Return [x, y] of the center of cell containing provided text 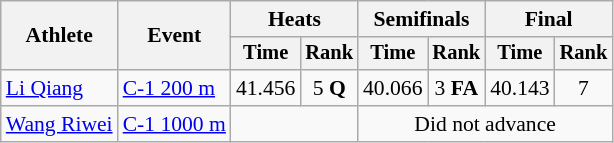
Did not advance [485, 124]
Final [548, 19]
Heats [294, 19]
Semifinals [422, 19]
C-1 1000 m [174, 124]
40.066 [392, 88]
5 Q [329, 88]
C-1 200 m [174, 88]
Athlete [60, 36]
Li Qiang [60, 88]
7 [584, 88]
40.143 [520, 88]
Wang Riwei [60, 124]
41.456 [266, 88]
3 FA [457, 88]
Event [174, 36]
